Provide the [X, Y] coordinate of the cell's center where the given text is located.  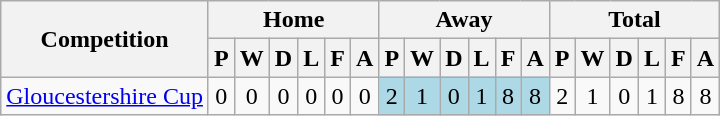
Competition [105, 39]
Total [634, 20]
Gloucestershire Cup [105, 96]
Away [464, 20]
Home [293, 20]
